Scan for the cell matching the given text and deliver its [x, y] coordinate at center. 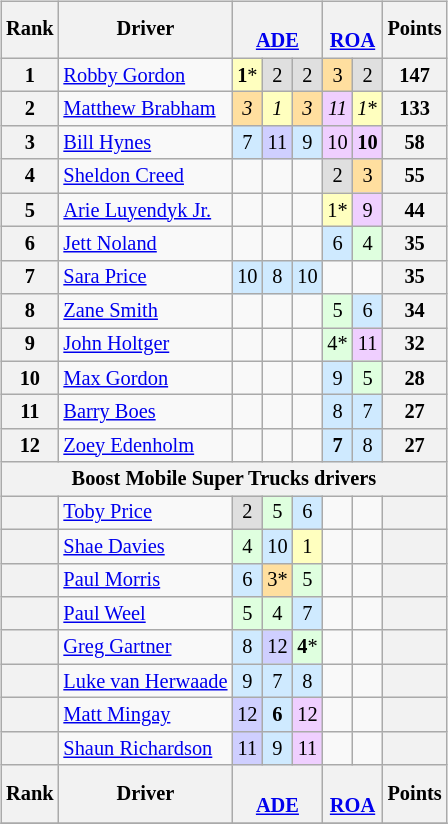
Max Gordon [146, 378]
3* [277, 580]
Sara Price [146, 277]
Bill Hynes [146, 143]
Zoey Edenholm [146, 446]
Greg Gartner [146, 647]
44 [415, 210]
147 [415, 75]
John Holtger [146, 345]
Jett Noland [146, 244]
32 [415, 345]
Paul Weel [146, 614]
133 [415, 109]
Barry Boes [146, 412]
Zane Smith [146, 311]
Paul Morris [146, 580]
Toby Price [146, 513]
Luke van Herwaade [146, 681]
Robby Gordon [146, 75]
Arie Luyendyk Jr. [146, 210]
58 [415, 143]
28 [415, 378]
55 [415, 176]
Shae Davies [146, 546]
34 [415, 311]
Boost Mobile Super Trucks drivers [224, 479]
Shaun Richardson [146, 748]
Sheldon Creed [146, 176]
Matthew Brabham [146, 109]
Matt Mingay [146, 715]
